Determine the (x, y) coordinate at the center of the cell enclosing the given text.  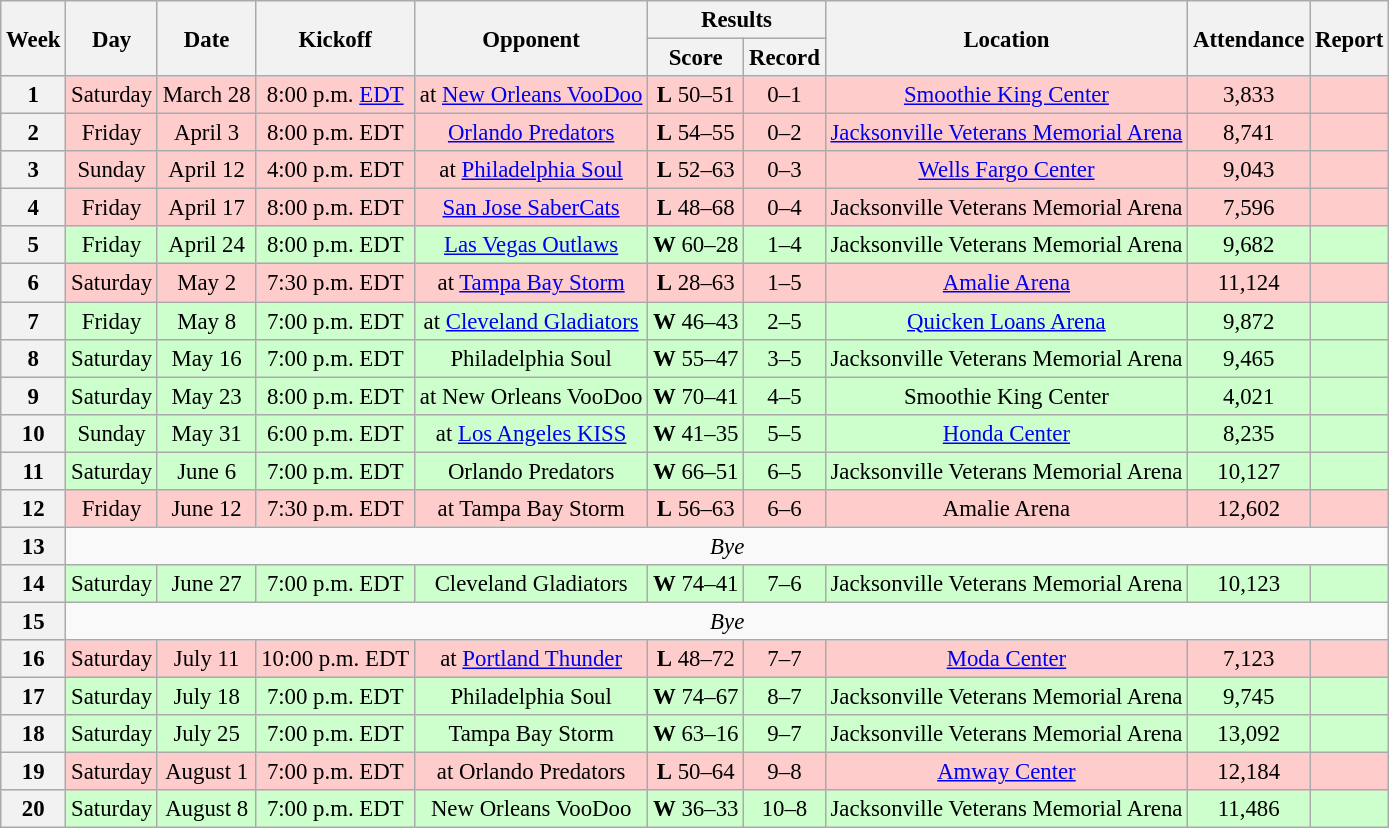
May 8 (206, 321)
7 (34, 321)
9 (34, 396)
2–5 (784, 321)
6–5 (784, 471)
May 2 (206, 283)
7,123 (1249, 659)
8–7 (784, 697)
at Los Angeles KISS (532, 433)
9,043 (1249, 170)
2 (34, 133)
10,127 (1249, 471)
15 (34, 621)
4:00 p.m. EDT (336, 170)
at Philadelphia Soul (532, 170)
July 11 (206, 659)
10–8 (784, 809)
L 56–63 (696, 509)
Report (1350, 38)
11,486 (1249, 809)
at Portland Thunder (532, 659)
L 50–64 (696, 772)
July 18 (206, 697)
8 (34, 358)
5 (34, 245)
June 12 (206, 509)
June 6 (206, 471)
L 48–72 (696, 659)
August 8 (206, 809)
19 (34, 772)
San Jose SaberCats (532, 208)
8,741 (1249, 133)
1–4 (784, 245)
10,123 (1249, 584)
7–7 (784, 659)
April 3 (206, 133)
11 (34, 471)
L 50–51 (696, 95)
6 (34, 283)
9–8 (784, 772)
Results (736, 20)
0–4 (784, 208)
Quicken Loans Arena (1006, 321)
Location (1006, 38)
9,872 (1249, 321)
9,465 (1249, 358)
1–5 (784, 283)
12 (34, 509)
1 (34, 95)
17 (34, 697)
10:00 p.m. EDT (336, 659)
13 (34, 546)
W 41–35 (696, 433)
11,124 (1249, 283)
at Cleveland Gladiators (532, 321)
August 1 (206, 772)
June 27 (206, 584)
L 28–63 (696, 283)
Record (784, 58)
5–5 (784, 433)
May 23 (206, 396)
4,021 (1249, 396)
April 24 (206, 245)
April 12 (206, 170)
July 25 (206, 734)
9,682 (1249, 245)
0–2 (784, 133)
8,235 (1249, 433)
10 (34, 433)
Wells Fargo Center (1006, 170)
New Orleans VooDoo (532, 809)
May 16 (206, 358)
Honda Center (1006, 433)
4 (34, 208)
Attendance (1249, 38)
W 60–28 (696, 245)
0–1 (784, 95)
Amway Center (1006, 772)
W 63–16 (696, 734)
Opponent (532, 38)
12,602 (1249, 509)
Kickoff (336, 38)
W 66–51 (696, 471)
L 54–55 (696, 133)
3 (34, 170)
0–3 (784, 170)
Date (206, 38)
Week (34, 38)
L 52–63 (696, 170)
14 (34, 584)
Tampa Bay Storm (532, 734)
13,092 (1249, 734)
W 46–43 (696, 321)
3,833 (1249, 95)
7–6 (784, 584)
Moda Center (1006, 659)
at Orlando Predators (532, 772)
W 70–41 (696, 396)
W 74–41 (696, 584)
9–7 (784, 734)
May 31 (206, 433)
April 17 (206, 208)
W 36–33 (696, 809)
12,184 (1249, 772)
6–6 (784, 509)
6:00 p.m. EDT (336, 433)
7,596 (1249, 208)
W 74–67 (696, 697)
W 55–47 (696, 358)
March 28 (206, 95)
20 (34, 809)
18 (34, 734)
Day (112, 38)
Score (696, 58)
16 (34, 659)
L 48–68 (696, 208)
4–5 (784, 396)
9,745 (1249, 697)
Las Vegas Outlaws (532, 245)
3–5 (784, 358)
Cleveland Gladiators (532, 584)
